Locate the cell with the specified text and output its [x, y] center coordinate. 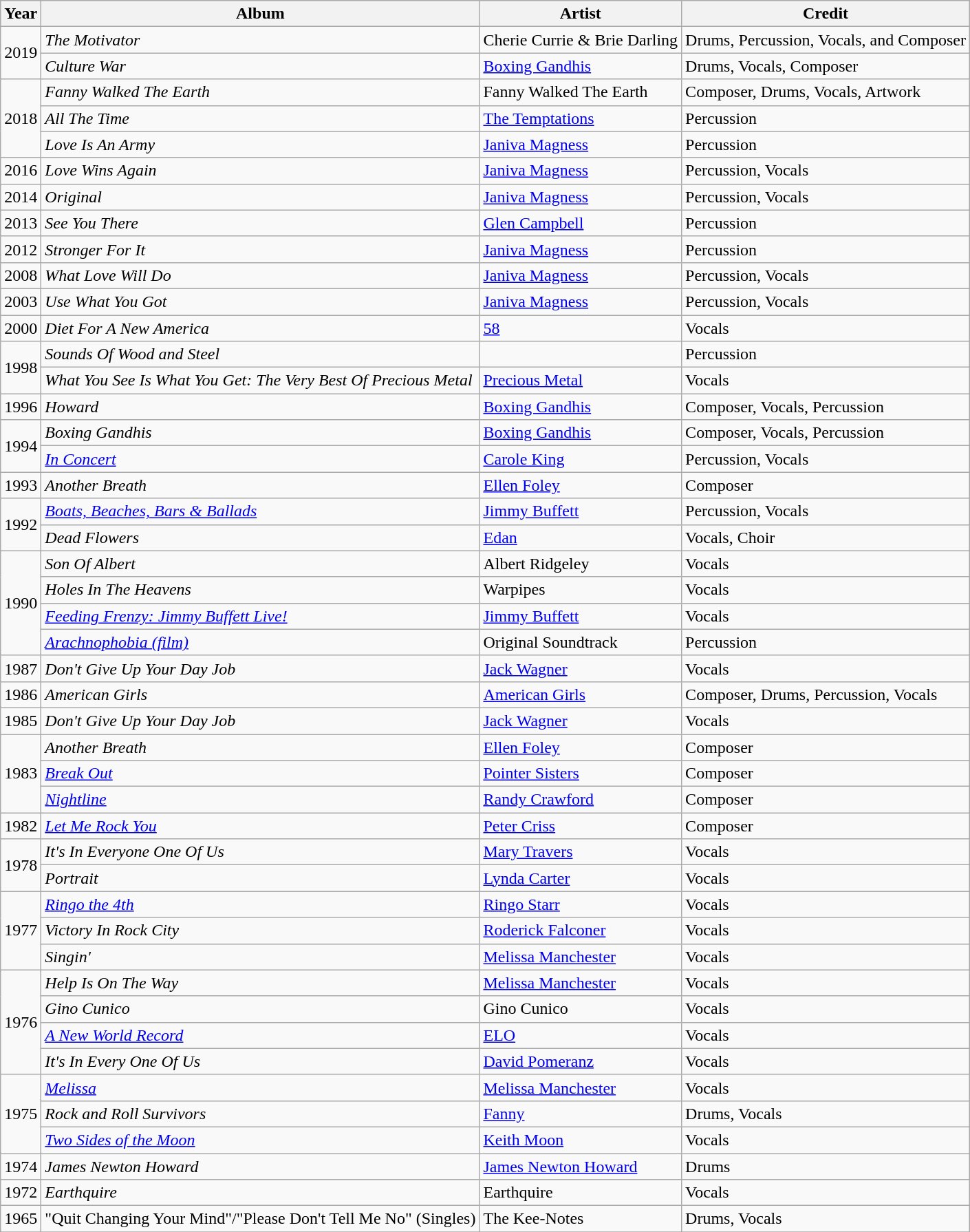
1965 [21, 1219]
Love Wins Again [260, 171]
Holes In The Heavens [260, 590]
Original [260, 197]
1974 [21, 1167]
2019 [21, 53]
1990 [21, 603]
Lynda Carter [581, 878]
2014 [21, 197]
Two Sides of the Moon [260, 1140]
2016 [21, 171]
1993 [21, 485]
2013 [21, 223]
Album [260, 14]
Arachnophobia (film) [260, 642]
What Love Will Do [260, 275]
It's In Every One Of Us [260, 1061]
1977 [21, 931]
Ringo the 4th [260, 904]
Artist [581, 14]
All The Time [260, 118]
Rock and Roll Survivors [260, 1114]
Ringo Starr [581, 904]
Diet For A New America [260, 328]
Drums, Percussion, Vocals, and Composer [826, 40]
Fanny [581, 1114]
Help Is On The Way [260, 983]
58 [581, 328]
1996 [21, 407]
1976 [21, 1022]
It's In Everyone One Of Us [260, 852]
Son Of Albert [260, 564]
Culture War [260, 66]
Albert Ridgeley [581, 564]
The Temptations [581, 118]
Year [21, 14]
Composer, Drums, Vocals, Artwork [826, 92]
1985 [21, 721]
Edan [581, 538]
Peter Criss [581, 826]
1978 [21, 865]
Drums [826, 1167]
Glen Campbell [581, 223]
The Kee-Notes [581, 1219]
"Quit Changing Your Mind"/"Please Don't Tell Me No" (Singles) [260, 1219]
Dead Flowers [260, 538]
Let Me Rock You [260, 826]
Pointer Sisters [581, 774]
The Motivator [260, 40]
1972 [21, 1193]
A New World Record [260, 1035]
Vocals, Choir [826, 538]
Victory In Rock City [260, 931]
Stronger For It [260, 249]
Drums, Vocals, Composer [826, 66]
Use What You Got [260, 301]
Howard [260, 407]
Portrait [260, 878]
1983 [21, 773]
What You See Is What You Get: The Very Best Of Precious Metal [260, 381]
2008 [21, 275]
Keith Moon [581, 1140]
1982 [21, 826]
Original Soundtrack [581, 642]
Roderick Falconer [581, 931]
1975 [21, 1114]
Boats, Beaches, Bars & Ballads [260, 511]
Break Out [260, 774]
2000 [21, 328]
Melissa [260, 1087]
Nightline [260, 800]
2003 [21, 301]
Love Is An Army [260, 145]
Carole King [581, 459]
1986 [21, 694]
Composer, Drums, Percussion, Vocals [826, 694]
2012 [21, 249]
See You There [260, 223]
David Pomeranz [581, 1061]
Credit [826, 14]
Feeding Frenzy: Jimmy Buffett Live! [260, 616]
ELO [581, 1035]
Precious Metal [581, 381]
In Concert [260, 459]
Sounds Of Wood and Steel [260, 354]
Randy Crawford [581, 800]
1998 [21, 368]
2018 [21, 118]
Warpipes [581, 590]
1994 [21, 446]
1987 [21, 668]
Cherie Currie & Brie Darling [581, 40]
Singin' [260, 957]
Mary Travers [581, 852]
1992 [21, 524]
